Detect which cell encompasses the target text, then output its (X, Y) center coordinate. 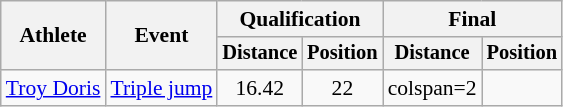
Final (472, 19)
Event (161, 36)
Athlete (54, 36)
Qualification (300, 19)
Troy Doris (54, 88)
16.42 (260, 88)
22 (342, 88)
Triple jump (161, 88)
colspan=2 (432, 88)
